Find where the given text appears and provide that cell's center as (X, Y) coordinate. 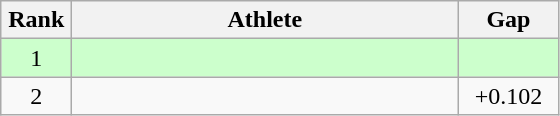
Athlete (265, 20)
Gap (508, 20)
1 (36, 58)
+0.102 (508, 96)
2 (36, 96)
Rank (36, 20)
